For the text-containing cell, return its midpoint in [x, y] coordinate format. 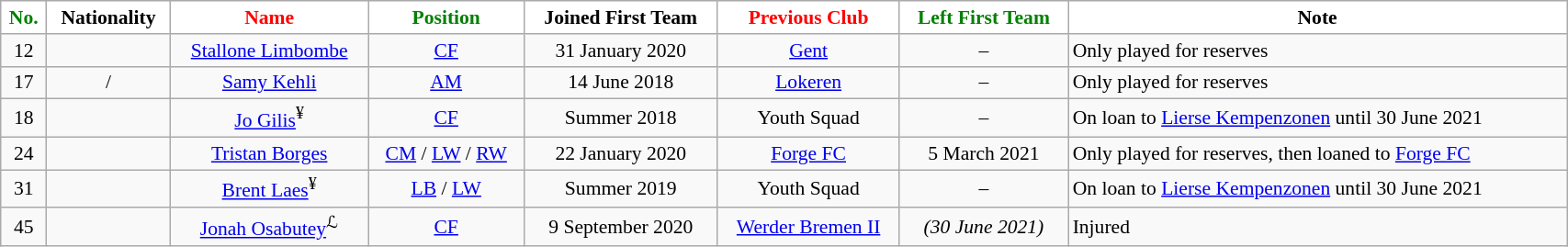
18 [24, 118]
Forge FC [808, 153]
Note [1317, 17]
9 September 2020 [620, 226]
No. [24, 17]
Brent Laes¥ [268, 189]
17 [24, 83]
45 [24, 226]
Only played for reserves, then loaned to Forge FC [1317, 153]
Summer 2018 [620, 118]
LB / LW [446, 189]
/ [108, 83]
Werder Bremen II [808, 226]
Position [446, 17]
24 [24, 153]
31 January 2020 [620, 51]
AM [446, 83]
Stallone Limbombe [268, 51]
Jonah Osabuteyℒ [268, 226]
Joined First Team [620, 17]
Left First Team [983, 17]
Tristan Borges [268, 153]
14 June 2018 [620, 83]
Summer 2019 [620, 189]
CM / LW / RW [446, 153]
Name [268, 17]
Samy Kehli [268, 83]
(30 June 2021) [983, 226]
Gent [808, 51]
31 [24, 189]
Jo Gilis¥ [268, 118]
Lokeren [808, 83]
Injured [1317, 226]
5 March 2021 [983, 153]
Nationality [108, 17]
12 [24, 51]
Previous Club [808, 17]
22 January 2020 [620, 153]
